Extract the [X, Y] coordinate from the center of the cell holding the provided text.  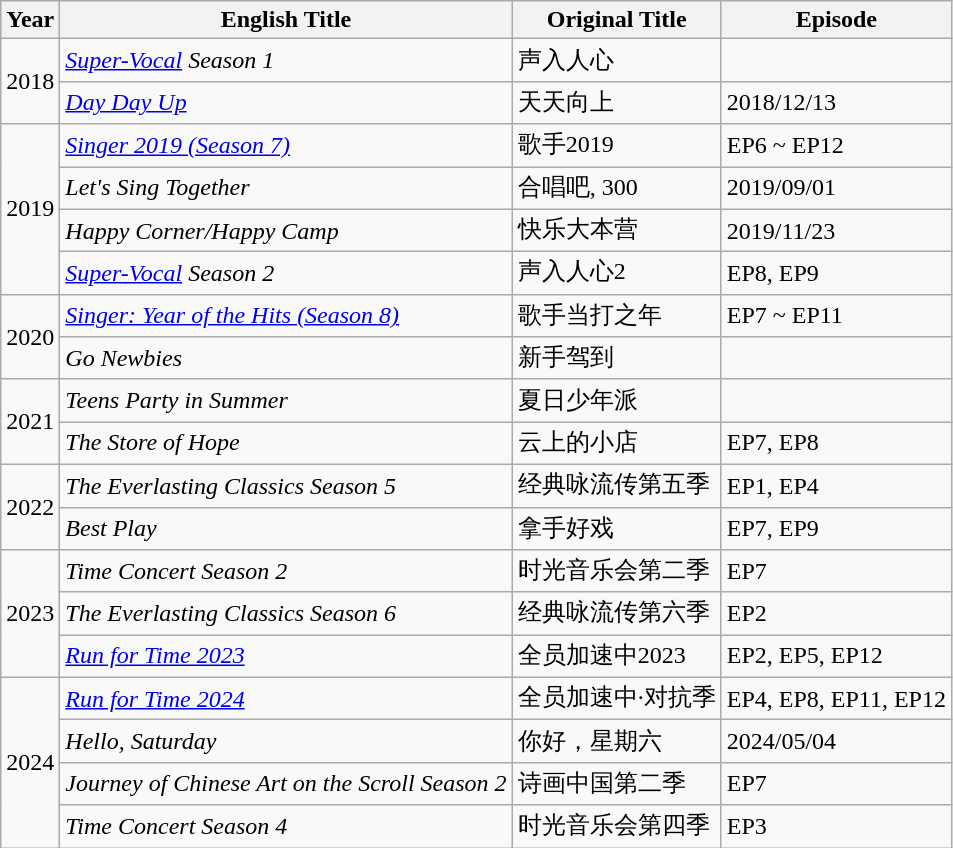
Year [30, 20]
Super-Vocal Season 1 [286, 60]
Journey of Chinese Art on the Scroll Season 2 [286, 784]
Time Concert Season 4 [286, 826]
经典咏流传第六季 [616, 614]
声入人心 [616, 60]
English Title [286, 20]
声入人心2 [616, 274]
2019/09/01 [836, 188]
Time Concert Season 2 [286, 572]
The Everlasting Classics Season 6 [286, 614]
2024 [30, 762]
2019/11/23 [836, 230]
2018 [30, 82]
EP8, EP9 [836, 274]
Run for Time 2023 [286, 656]
Run for Time 2024 [286, 698]
2023 [30, 614]
EP1, EP4 [836, 486]
Best Play [286, 528]
时光音乐会第四季 [616, 826]
Singer: Year of the Hits (Season 8) [286, 316]
Hello, Saturday [286, 742]
全员加速中·对抗季 [616, 698]
合唱吧, 300 [616, 188]
The Store of Hope [286, 444]
时光音乐会第二季 [616, 572]
Super-Vocal Season 2 [286, 274]
Happy Corner/Happy Camp [286, 230]
歌手当打之年 [616, 316]
云上的小店 [616, 444]
Singer 2019 (Season 7) [286, 146]
EP7, EP9 [836, 528]
Day Day Up [286, 102]
夏日少年派 [616, 400]
EP3 [836, 826]
天天向上 [616, 102]
Episode [836, 20]
Go Newbies [286, 358]
Teens Party in Summer [286, 400]
Let's Sing Together [286, 188]
EP2, EP5, EP12 [836, 656]
2019 [30, 209]
Original Title [616, 20]
快乐大本营 [616, 230]
诗画中国第二季 [616, 784]
EP4, EP8, EP11, EP12 [836, 698]
EP2 [836, 614]
2024/05/04 [836, 742]
新手驾到 [616, 358]
你好，星期六 [616, 742]
全员加速中2023 [616, 656]
经典咏流传第五季 [616, 486]
EP6 ~ EP12 [836, 146]
EP7 ~ EP11 [836, 316]
2021 [30, 422]
EP7, EP8 [836, 444]
2018/12/13 [836, 102]
2020 [30, 336]
2022 [30, 506]
歌手2019 [616, 146]
The Everlasting Classics Season 5 [286, 486]
拿手好戏 [616, 528]
